Return the [x, y] coordinate for the center point of the cell that contains the specified text.  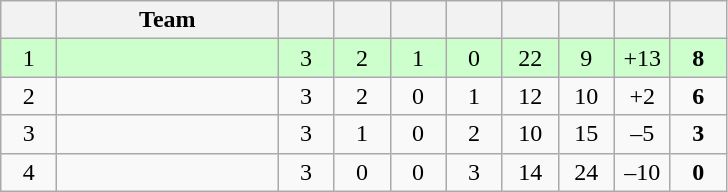
+13 [642, 58]
24 [586, 172]
22 [530, 58]
–10 [642, 172]
–5 [642, 134]
14 [530, 172]
+2 [642, 96]
8 [698, 58]
9 [586, 58]
6 [698, 96]
Team [168, 20]
12 [530, 96]
15 [586, 134]
4 [29, 172]
